Search for the cell housing the specified text and yield its (X, Y) center coordinate. 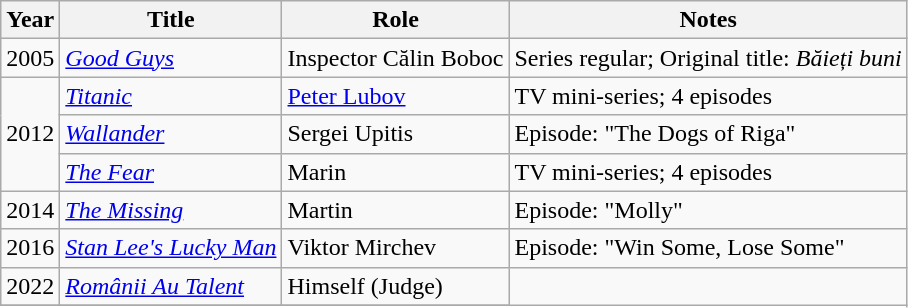
Peter Lubov (396, 96)
Viktor Mirchev (396, 248)
Inspector Călin Boboc (396, 58)
Episode: "Molly" (708, 210)
Marin (396, 172)
Stan Lee's Lucky Man (171, 248)
Episode: "Win Some, Lose Some" (708, 248)
Românii Au Talent (171, 286)
2012 (30, 134)
Good Guys (171, 58)
Martin (396, 210)
Episode: "The Dogs of Riga" (708, 134)
The Fear (171, 172)
Title (171, 20)
Series regular; Original title: Băieți buni (708, 58)
Year (30, 20)
Notes (708, 20)
Role (396, 20)
2022 (30, 286)
2016 (30, 248)
Wallander (171, 134)
Sergei Upitis (396, 134)
2005 (30, 58)
Titanic (171, 96)
The Missing (171, 210)
2014 (30, 210)
Himself (Judge) (396, 286)
